From the cell containing the given text, extract its center point as [x, y] coordinate. 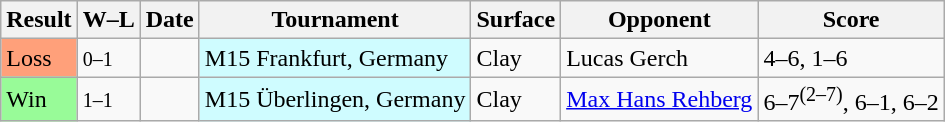
Score [851, 20]
Loss [39, 58]
Surface [516, 20]
Result [39, 20]
1–1 [108, 100]
W–L [108, 20]
0–1 [108, 58]
Opponent [660, 20]
Max Hans Rehberg [660, 100]
Tournament [335, 20]
M15 Überlingen, Germany [335, 100]
Win [39, 100]
Date [170, 20]
4–6, 1–6 [851, 58]
6–7(2–7), 6–1, 6–2 [851, 100]
Lucas Gerch [660, 58]
M15 Frankfurt, Germany [335, 58]
